Determine the (x, y) coordinate at the center of the cell enclosing the given text.  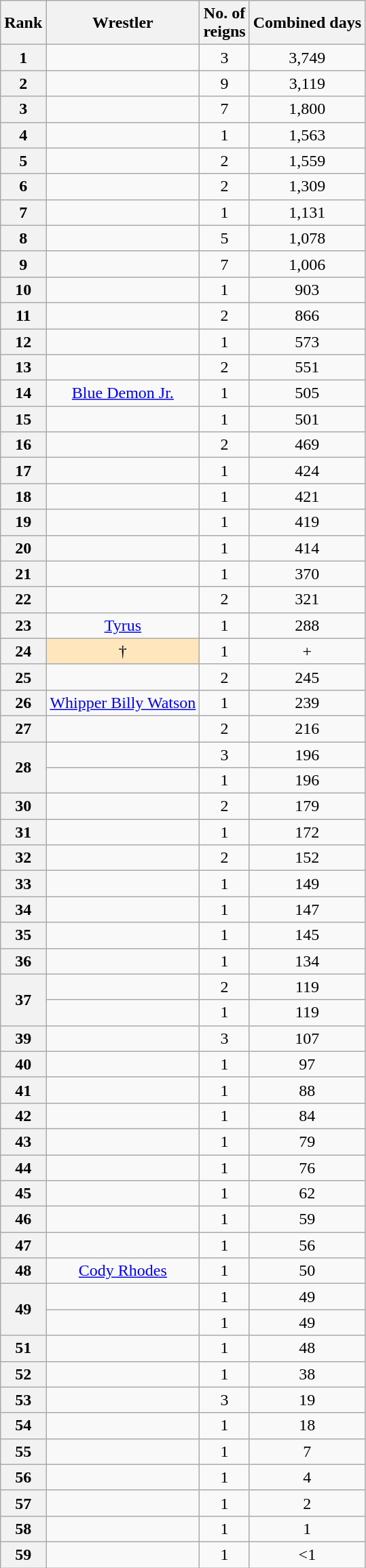
149 (307, 884)
+ (307, 651)
866 (307, 315)
3,749 (307, 58)
8 (23, 238)
54 (23, 1426)
145 (307, 935)
62 (307, 1194)
Combined days (307, 23)
414 (307, 548)
Rank (23, 23)
42 (23, 1116)
37 (23, 1000)
46 (23, 1219)
11 (23, 315)
288 (307, 625)
34 (23, 909)
24 (23, 651)
1,563 (307, 135)
50 (307, 1271)
47 (23, 1245)
21 (23, 574)
419 (307, 522)
23 (23, 625)
51 (23, 1348)
52 (23, 1374)
53 (23, 1400)
26 (23, 703)
33 (23, 884)
27 (23, 728)
97 (307, 1064)
179 (307, 806)
Whipper Billy Watson (123, 703)
12 (23, 341)
1,131 (307, 212)
28 (23, 768)
13 (23, 368)
903 (307, 290)
152 (307, 858)
551 (307, 368)
79 (307, 1141)
17 (23, 471)
36 (23, 961)
321 (307, 600)
35 (23, 935)
15 (23, 419)
501 (307, 419)
172 (307, 832)
Blue Demon Jr. (123, 393)
25 (23, 677)
40 (23, 1064)
1,309 (307, 187)
84 (307, 1116)
16 (23, 445)
44 (23, 1167)
Tyrus (123, 625)
370 (307, 574)
573 (307, 341)
38 (307, 1374)
505 (307, 393)
1,078 (307, 238)
58 (23, 1529)
14 (23, 393)
6 (23, 187)
216 (307, 728)
22 (23, 600)
32 (23, 858)
107 (307, 1038)
31 (23, 832)
Wrestler (123, 23)
1,006 (307, 264)
Cody Rhodes (123, 1271)
1,800 (307, 109)
76 (307, 1167)
39 (23, 1038)
10 (23, 290)
45 (23, 1194)
55 (23, 1451)
421 (307, 496)
469 (307, 445)
3,119 (307, 83)
88 (307, 1090)
134 (307, 961)
No. ofreigns (224, 23)
1,559 (307, 161)
245 (307, 677)
239 (307, 703)
57 (23, 1503)
30 (23, 806)
424 (307, 471)
147 (307, 909)
20 (23, 548)
† (123, 651)
43 (23, 1141)
<1 (307, 1554)
41 (23, 1090)
